Return (X, Y) of the center of cell containing provided text 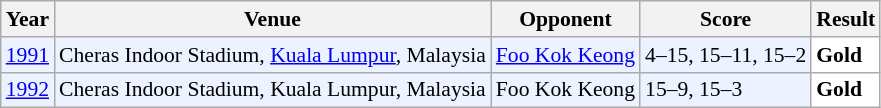
Venue (272, 19)
4–15, 15–11, 15–2 (726, 55)
Year (28, 19)
1992 (28, 90)
Result (846, 19)
1991 (28, 55)
15–9, 15–3 (726, 90)
Score (726, 19)
Opponent (566, 19)
